Capture the cell that displays the provided text and extract its (x, y) central coordinate. 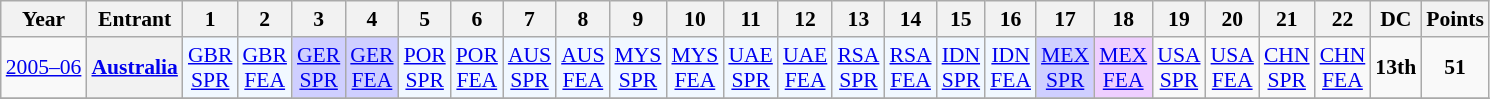
GERSPR (318, 68)
GERFEA (372, 68)
Entrant (134, 19)
10 (694, 19)
2 (264, 19)
5 (425, 19)
UAESPR (750, 68)
PORFEA (477, 68)
6 (477, 19)
GBRSPR (210, 68)
USASPR (1178, 68)
17 (1065, 19)
UAEFEA (805, 68)
MEXFEA (1123, 68)
15 (962, 19)
7 (530, 19)
Points (1455, 19)
RSAFEA (910, 68)
MYSFEA (694, 68)
MYSSPR (638, 68)
20 (1232, 19)
9 (638, 19)
22 (1343, 19)
PORSPR (425, 68)
USAFEA (1232, 68)
14 (910, 19)
CHNSPR (1287, 68)
GBRFEA (264, 68)
IDNSPR (962, 68)
21 (1287, 19)
19 (1178, 19)
3 (318, 19)
Australia (134, 68)
18 (1123, 19)
4 (372, 19)
1 (210, 19)
AUSFEA (582, 68)
13th (1396, 68)
12 (805, 19)
AUSSPR (530, 68)
RSASPR (858, 68)
IDNFEA (1010, 68)
MEXSPR (1065, 68)
16 (1010, 19)
DC (1396, 19)
11 (750, 19)
13 (858, 19)
CHNFEA (1343, 68)
8 (582, 19)
51 (1455, 68)
2005–06 (44, 68)
Year (44, 19)
